Provide the (x, y) coordinate of the cell's center where the given text is located.  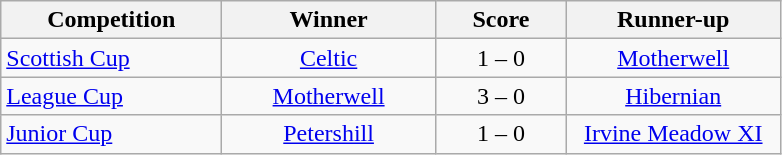
Petershill (329, 134)
Score (500, 20)
3 – 0 (500, 96)
Scottish Cup (112, 58)
Winner (329, 20)
Junior Cup (112, 134)
League Cup (112, 96)
Hibernian (673, 96)
Competition (112, 20)
Runner-up (673, 20)
Irvine Meadow XI (673, 134)
Celtic (329, 58)
